Scan for the cell matching the given text and deliver its (x, y) coordinate at center. 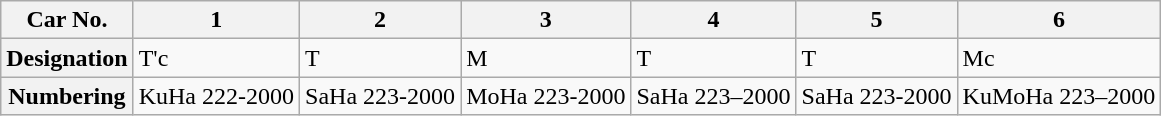
Car No. (67, 20)
1 (216, 20)
M (546, 58)
2 (380, 20)
Mc (1059, 58)
4 (714, 20)
Designation (67, 58)
Numbering (67, 96)
MoHa 223-2000 (546, 96)
6 (1059, 20)
T'c (216, 58)
5 (876, 20)
KuMoHa 223–2000 (1059, 96)
SaHa 223–2000 (714, 96)
3 (546, 20)
KuHa 222-2000 (216, 96)
